Find where the given text appears and provide that cell's center as [x, y] coordinate. 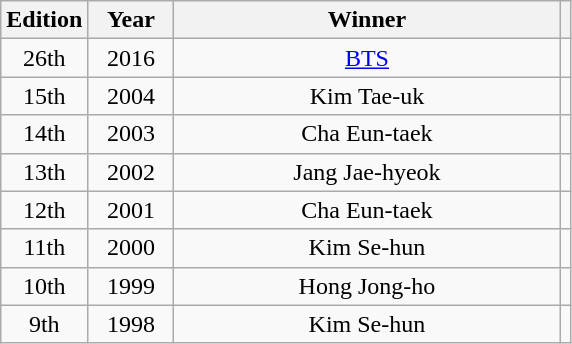
11th [44, 248]
1999 [131, 286]
13th [44, 172]
9th [44, 324]
10th [44, 286]
BTS [367, 58]
2002 [131, 172]
Hong Jong-ho [367, 286]
Edition [44, 20]
Year [131, 20]
2016 [131, 58]
2004 [131, 96]
14th [44, 134]
Jang Jae-hyeok [367, 172]
26th [44, 58]
2000 [131, 248]
2003 [131, 134]
2001 [131, 210]
15th [44, 96]
Winner [367, 20]
12th [44, 210]
Kim Tae-uk [367, 96]
1998 [131, 324]
